From the cell containing the given text, extract its center point as [X, Y] coordinate. 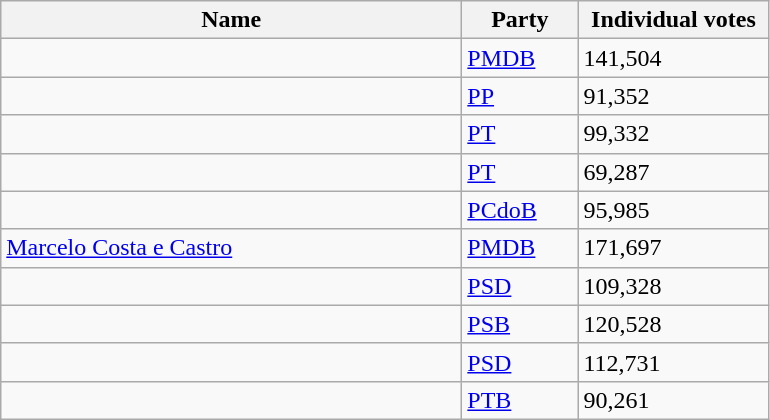
112,731 [674, 362]
141,504 [674, 58]
PTB [520, 400]
Name [232, 20]
Marcelo Costa e Castro [232, 248]
Party [520, 20]
69,287 [674, 172]
120,528 [674, 324]
PCdoB [520, 210]
90,261 [674, 400]
95,985 [674, 210]
171,697 [674, 248]
PP [520, 96]
91,352 [674, 96]
PSB [520, 324]
Individual votes [674, 20]
99,332 [674, 134]
109,328 [674, 286]
